From the cell containing the given text, extract its center point as [X, Y] coordinate. 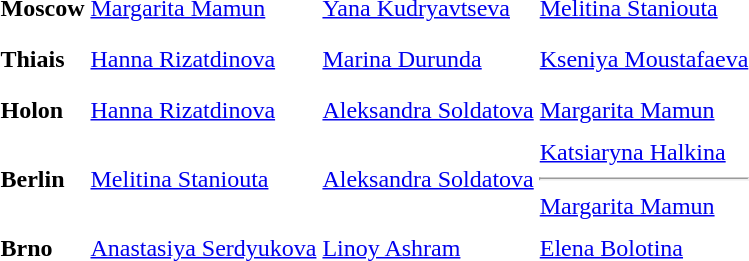
Melitina Staniouta [204, 179]
Marina Durunda [428, 59]
